Find where the given text appears and provide that cell's center as [x, y] coordinate. 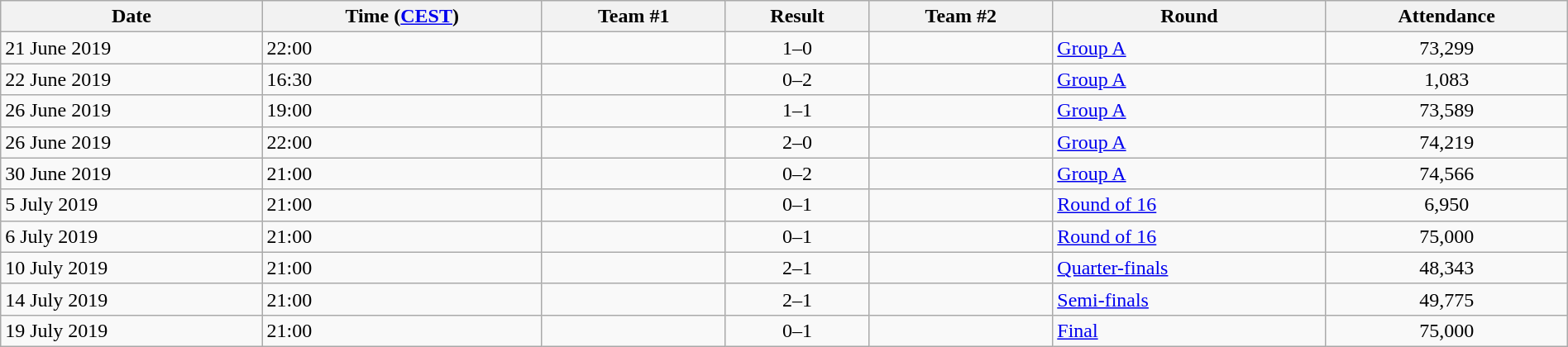
2–0 [797, 142]
16:30 [402, 79]
Result [797, 17]
Date [131, 17]
74,219 [1446, 142]
6 July 2019 [131, 236]
Attendance [1446, 17]
Round [1189, 17]
Quarter-finals [1189, 268]
Time (CEST) [402, 17]
Team #1 [633, 17]
74,566 [1446, 173]
73,589 [1446, 111]
49,775 [1446, 299]
6,950 [1446, 205]
1–0 [797, 48]
10 July 2019 [131, 268]
1,083 [1446, 79]
21 June 2019 [131, 48]
22 June 2019 [131, 79]
Team #2 [961, 17]
14 July 2019 [131, 299]
Final [1189, 330]
1–1 [797, 111]
Semi-finals [1189, 299]
48,343 [1446, 268]
19:00 [402, 111]
30 June 2019 [131, 173]
19 July 2019 [131, 330]
73,299 [1446, 48]
5 July 2019 [131, 205]
